Output the (x, y) coordinate of the center of the cell containing the given text.  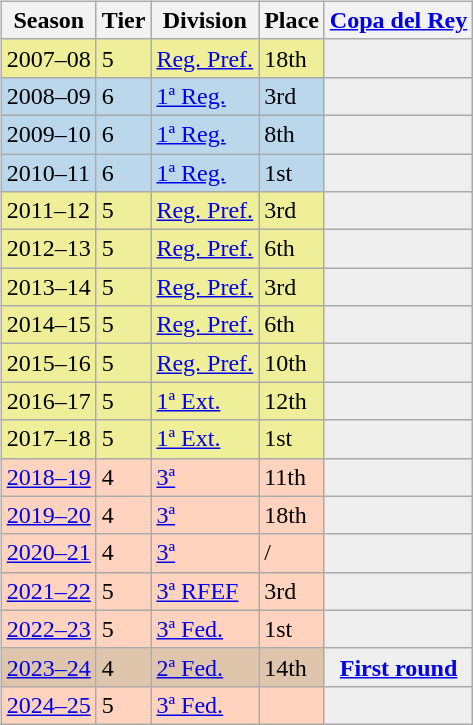
2019–20 (48, 515)
First round (398, 667)
2015–16 (48, 363)
2013–14 (48, 287)
11th (292, 477)
2014–15 (48, 325)
2022–23 (48, 629)
3ª RFEF (205, 591)
Tier (124, 20)
8th (292, 134)
Season (48, 20)
2007–08 (48, 58)
2008–09 (48, 96)
12th (292, 401)
2017–18 (48, 439)
Division (205, 20)
2010–11 (48, 173)
Copa del Rey (398, 20)
/ (292, 553)
2011–12 (48, 211)
2012–13 (48, 249)
2023–24 (48, 667)
2009–10 (48, 134)
14th (292, 667)
2ª Fed. (205, 667)
2020–21 (48, 553)
10th (292, 363)
2016–17 (48, 401)
2021–22 (48, 591)
2024–25 (48, 705)
2018–19 (48, 477)
Place (292, 20)
